Search for the cell housing the specified text and yield its [X, Y] center coordinate. 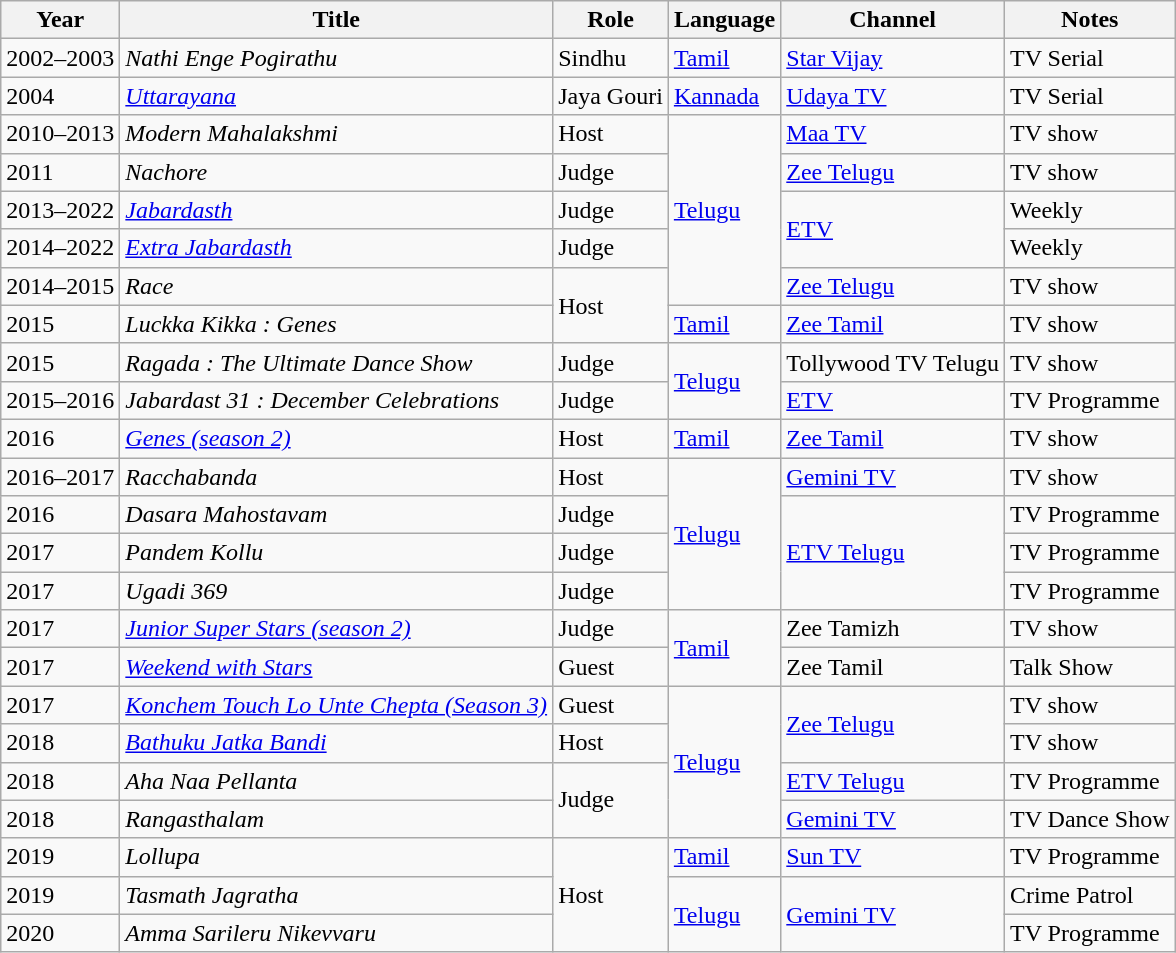
Language [724, 20]
Lollupa [336, 857]
Rangasthalam [336, 819]
Aha Naa Pellanta [336, 781]
Extra Jabardasth [336, 248]
Amma Sarileru Nikevvaru [336, 933]
Udaya TV [893, 96]
Nachore [336, 172]
Crime Patrol [1090, 895]
Weekend with Stars [336, 667]
2011 [60, 172]
Racchabanda [336, 477]
Star Vijay [893, 58]
Uttarayana [336, 96]
Konchem Touch Lo Unte Chepta (Season 3) [336, 705]
Notes [1090, 20]
TV Dance Show [1090, 819]
2002–2003 [60, 58]
Jaya Gouri [611, 96]
Channel [893, 20]
Junior Super Stars (season 2) [336, 629]
Tollywood TV Telugu [893, 362]
Kannada [724, 96]
Race [336, 286]
2014–2015 [60, 286]
2020 [60, 933]
Sindhu [611, 58]
Pandem Kollu [336, 553]
Jabardast 31 : December Celebrations [336, 400]
Dasara Mahostavam [336, 515]
Ugadi 369 [336, 591]
2016–2017 [60, 477]
Luckka Kikka : Genes [336, 324]
Role [611, 20]
Bathuku Jatka Bandi [336, 743]
2010–2013 [60, 134]
Nathi Enge Pogirathu [336, 58]
Tasmath Jagratha [336, 895]
2015–2016 [60, 400]
Maa TV [893, 134]
Jabardasth [336, 210]
Ragada : The Ultimate Dance Show [336, 362]
Zee Tamizh [893, 629]
2014–2022 [60, 248]
Title [336, 20]
2013–2022 [60, 210]
Year [60, 20]
Genes (season 2) [336, 438]
Modern Mahalakshmi [336, 134]
Sun TV [893, 857]
2004 [60, 96]
Talk Show [1090, 667]
